Search for the cell housing the specified text and yield its (x, y) center coordinate. 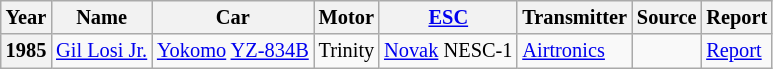
Novak NESC-1 (448, 51)
Year (26, 17)
Trinity (347, 51)
Gil Losi Jr. (102, 51)
Transmitter (574, 17)
Name (102, 17)
Airtronics (574, 51)
Source (666, 17)
Car (233, 17)
ESC (448, 17)
Motor (347, 17)
Yokomo YZ-834B (233, 51)
1985 (26, 51)
